Determine the [X, Y] coordinate at the center of the cell enclosing the given text.  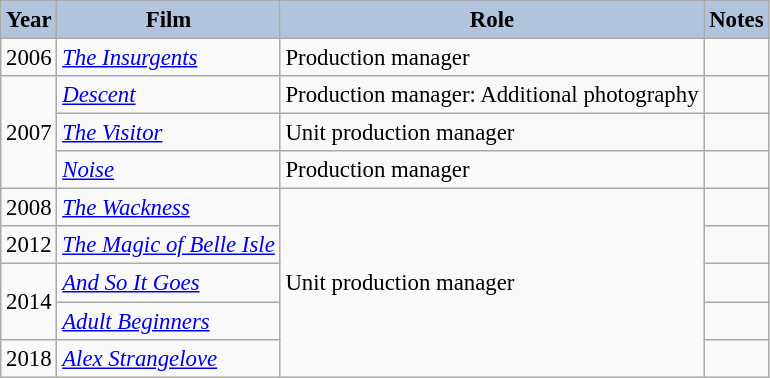
The Magic of Belle Isle [168, 245]
And So It Goes [168, 283]
2018 [29, 358]
Descent [168, 95]
Noise [168, 170]
2006 [29, 58]
Film [168, 20]
Adult Beginners [168, 321]
The Wackness [168, 208]
Year [29, 20]
2007 [29, 132]
The Visitor [168, 133]
The Insurgents [168, 58]
Alex Strangelove [168, 358]
Role [492, 20]
2012 [29, 245]
Notes [736, 20]
2008 [29, 208]
2014 [29, 302]
Production manager: Additional photography [492, 95]
